Extract the [X, Y] coordinate from the center of the cell holding the provided text.  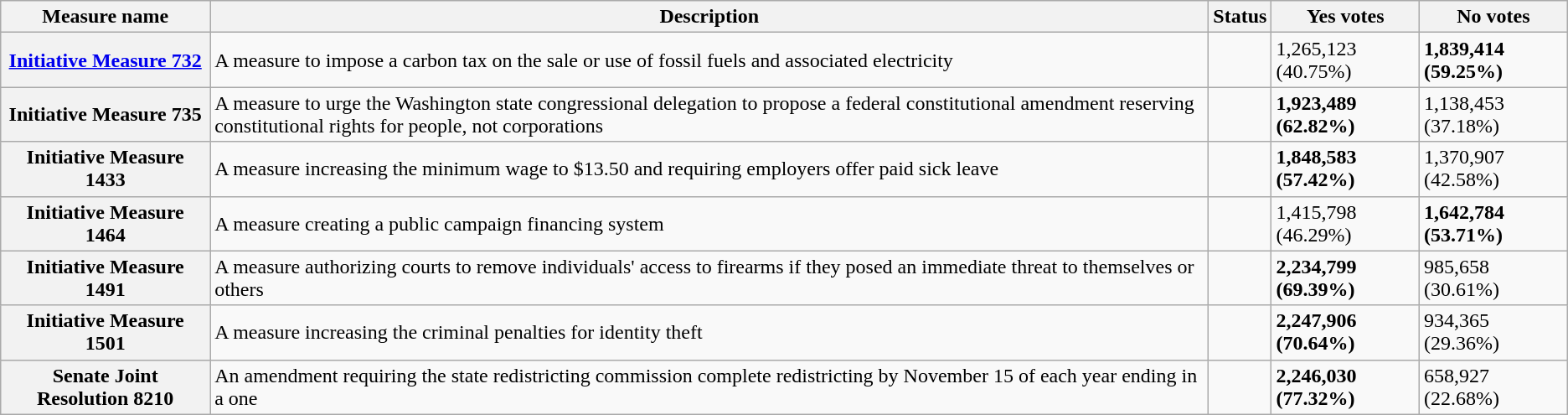
A measure authorizing courts to remove individuals' access to firearms if they posed an immediate threat to themselves or others [709, 278]
A measure increasing the criminal penalties for identity theft [709, 332]
Status [1240, 17]
Initiative Measure 735 [106, 114]
Measure name [106, 17]
2,246,030 (77.32%) [1345, 387]
Senate Joint Resolution 8210 [106, 387]
Initiative Measure 732 [106, 60]
Initiative Measure 1491 [106, 278]
A measure creating a public campaign financing system [709, 223]
1,642,784 (53.71%) [1494, 223]
934,365 (29.36%) [1494, 332]
1,415,798 (46.29%) [1345, 223]
1,923,489 (62.82%) [1345, 114]
Yes votes [1345, 17]
A measure increasing the minimum wage to $13.50 and requiring employers offer paid sick leave [709, 169]
2,247,906 (70.64%) [1345, 332]
An amendment requiring the state redistricting commission complete redistricting by November 15 of each year ending in a one [709, 387]
2,234,799 (69.39%) [1345, 278]
1,839,414 (59.25%) [1494, 60]
1,138,453 (37.18%) [1494, 114]
985,658 (30.61%) [1494, 278]
Initiative Measure 1433 [106, 169]
1,370,907 (42.58%) [1494, 169]
658,927 (22.68%) [1494, 387]
Initiative Measure 1501 [106, 332]
1,848,583 (57.42%) [1345, 169]
No votes [1494, 17]
1,265,123 (40.75%) [1345, 60]
Initiative Measure 1464 [106, 223]
A measure to impose a carbon tax on the sale or use of fossil fuels and associated electricity [709, 60]
Description [709, 17]
